Return the (X, Y) coordinate for the center point of the cell that contains the specified text.  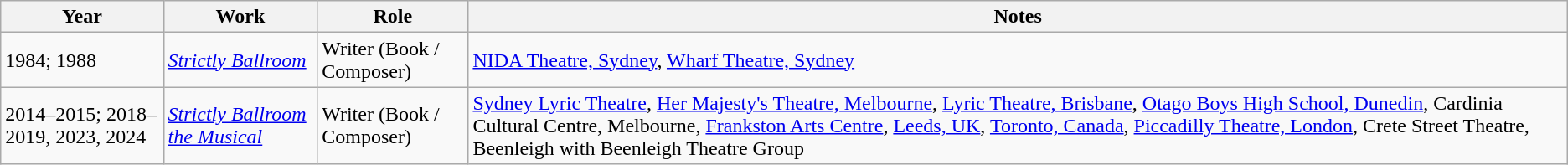
Work (240, 17)
NIDA Theatre, Sydney, Wharf Theatre, Sydney (1018, 60)
Year (82, 17)
1984; 1988 (82, 60)
Notes (1018, 17)
2014–2015; 2018–2019, 2023, 2024 (82, 126)
Strictly Ballroom (240, 60)
Role (393, 17)
Strictly Ballroom the Musical (240, 126)
